Find where the given text appears and provide that cell's center as (x, y) coordinate. 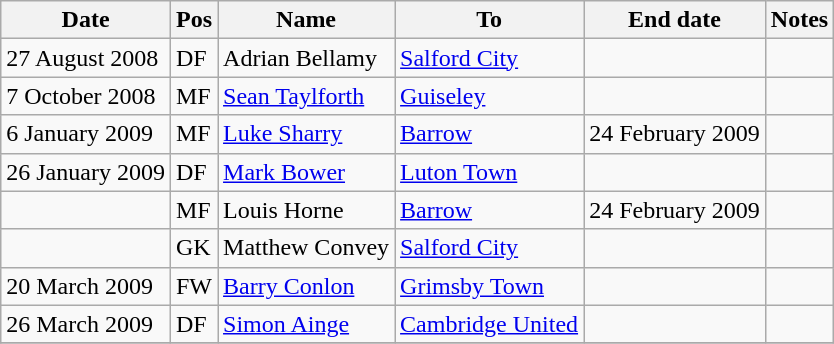
26 March 2009 (86, 324)
Guiseley (490, 96)
GK (194, 248)
End date (675, 20)
27 August 2008 (86, 58)
Luke Sharry (306, 134)
Cambridge United (490, 324)
Pos (194, 20)
Adrian Bellamy (306, 58)
Grimsby Town (490, 286)
Name (306, 20)
Mark Bower (306, 172)
Simon Ainge (306, 324)
Date (86, 20)
Louis Horne (306, 210)
Barry Conlon (306, 286)
20 March 2009 (86, 286)
To (490, 20)
FW (194, 286)
7 October 2008 (86, 96)
26 January 2009 (86, 172)
Matthew Convey (306, 248)
Luton Town (490, 172)
Notes (799, 20)
6 January 2009 (86, 134)
Sean Taylforth (306, 96)
